Determine the [X, Y] coordinate at the center of the cell enclosing the given text.  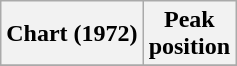
Peakposition [189, 34]
Chart (1972) [72, 34]
